Return the (X, Y) coordinate for the center point of the cell that contains the specified text.  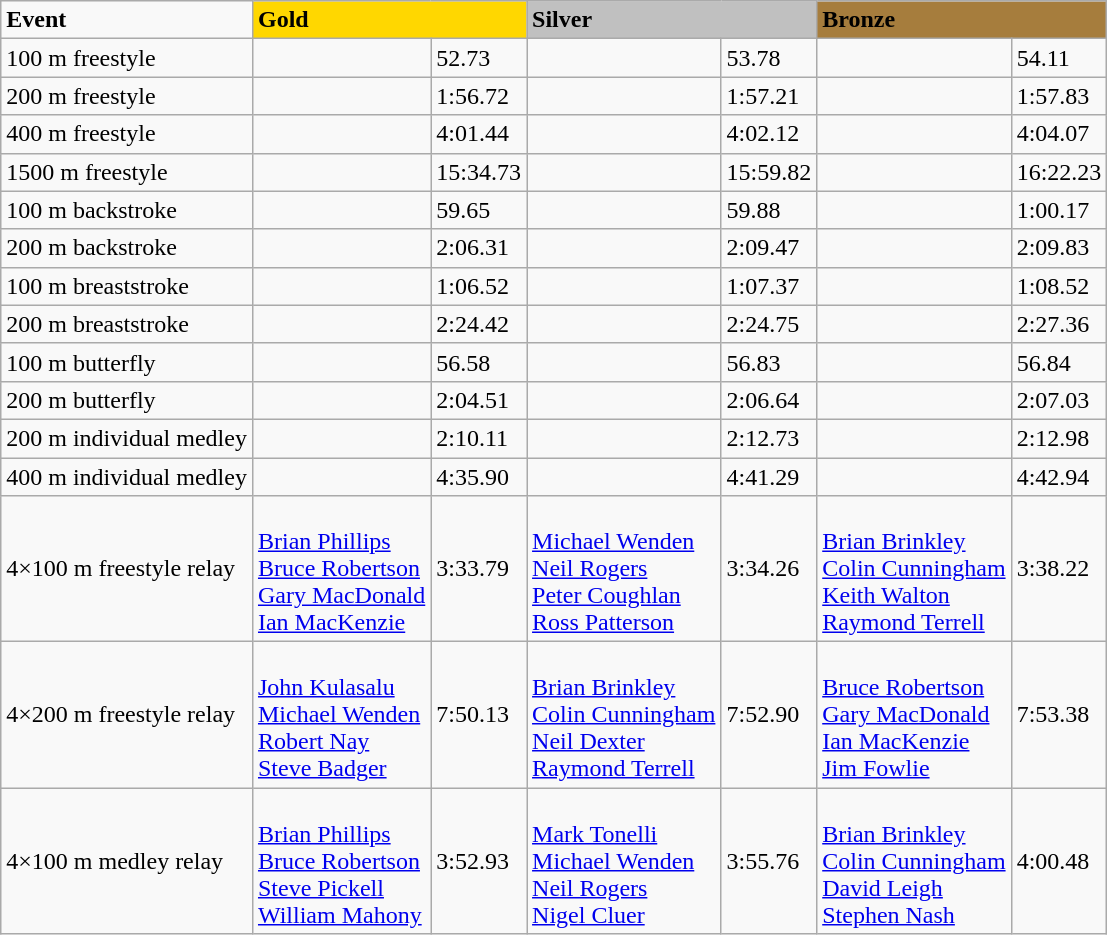
7:52.90 (769, 715)
2:24.75 (769, 324)
3:52.93 (479, 861)
Michael WendenNeil RogersPeter CoughlanRoss Patterson (624, 569)
56.84 (1059, 362)
1:57.83 (1059, 96)
7:53.38 (1059, 715)
200 m breaststroke (127, 324)
59.88 (769, 210)
John KulasaluMichael WendenRobert NaySteve Badger (341, 715)
54.11 (1059, 58)
3:38.22 (1059, 569)
4:35.90 (479, 477)
Brian BrinkleyColin CunninghamNeil DexterRaymond Terrell (624, 715)
Brian PhillipsBruce RobertsonGary MacDonaldIan MacKenzie (341, 569)
4:04.07 (1059, 134)
2:24.42 (479, 324)
4:00.48 (1059, 861)
2:09.83 (1059, 248)
15:34.73 (479, 172)
1:57.21 (769, 96)
4×200 m freestyle relay (127, 715)
Silver (672, 20)
53.78 (769, 58)
4:42.94 (1059, 477)
3:34.26 (769, 569)
1:07.37 (769, 286)
7:50.13 (479, 715)
Bruce RobertsonGary MacDonaldIan MacKenzieJim Fowlie (914, 715)
4×100 m medley relay (127, 861)
2:12.98 (1059, 438)
3:33.79 (479, 569)
1:06.52 (479, 286)
59.65 (479, 210)
200 m individual medley (127, 438)
2:04.51 (479, 400)
4×100 m freestyle relay (127, 569)
4:41.29 (769, 477)
100 m backstroke (127, 210)
16:22.23 (1059, 172)
100 m breaststroke (127, 286)
400 m individual medley (127, 477)
Gold (389, 20)
4:02.12 (769, 134)
Brian BrinkleyColin CunninghamDavid LeighStephen Nash (914, 861)
2:06.64 (769, 400)
Mark TonelliMichael WendenNeil RogersNigel Cluer (624, 861)
Event (127, 20)
2:10.11 (479, 438)
200 m backstroke (127, 248)
2:06.31 (479, 248)
100 m butterfly (127, 362)
56.58 (479, 362)
Brian BrinkleyColin CunninghamKeith WaltonRaymond Terrell (914, 569)
2:27.36 (1059, 324)
1:00.17 (1059, 210)
100 m freestyle (127, 58)
1:08.52 (1059, 286)
200 m butterfly (127, 400)
400 m freestyle (127, 134)
2:12.73 (769, 438)
1:56.72 (479, 96)
2:09.47 (769, 248)
3:55.76 (769, 861)
2:07.03 (1059, 400)
52.73 (479, 58)
200 m freestyle (127, 96)
4:01.44 (479, 134)
15:59.82 (769, 172)
Bronze (962, 20)
Brian PhillipsBruce RobertsonSteve PickellWilliam Mahony (341, 861)
1500 m freestyle (127, 172)
56.83 (769, 362)
